Provide the (x, y) coordinate of the cell's center where the given text is located.  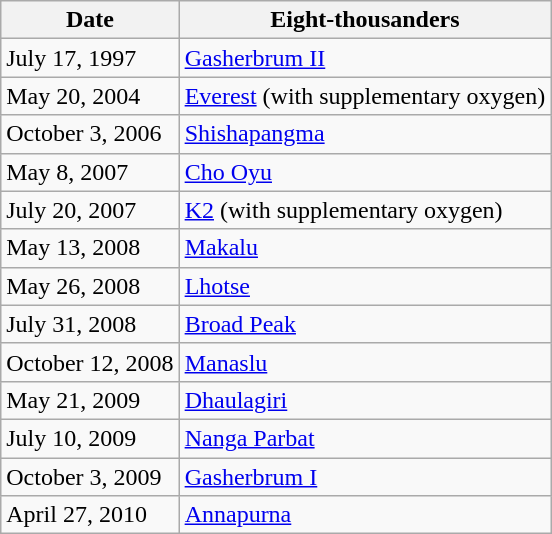
Nanga Parbat (365, 438)
Gasherbrum I (365, 477)
Broad Peak (365, 324)
October 3, 2006 (90, 134)
K2 (with supplementary oxygen) (365, 210)
July 31, 2008 (90, 324)
Lhotse (365, 286)
July 20, 2007 (90, 210)
Shishapangma (365, 134)
Annapurna (365, 515)
Makalu (365, 248)
Date (90, 20)
May 21, 2009 (90, 400)
July 10, 2009 (90, 438)
October 3, 2009 (90, 477)
Manaslu (365, 362)
Dhaulagiri (365, 400)
May 8, 2007 (90, 172)
Gasherbrum II (365, 58)
April 27, 2010 (90, 515)
July 17, 1997 (90, 58)
May 26, 2008 (90, 286)
Everest (with supplementary oxygen) (365, 96)
Cho Oyu (365, 172)
Eight-thousanders (365, 20)
May 13, 2008 (90, 248)
October 12, 2008 (90, 362)
May 20, 2004 (90, 96)
